Capture the cell that displays the provided text and extract its (x, y) central coordinate. 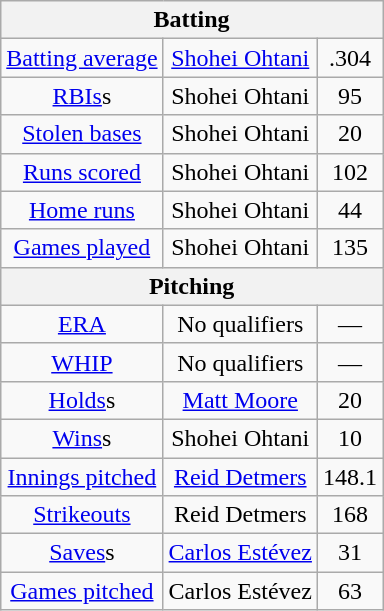
Games played (82, 248)
WHIP (82, 362)
Strikeouts (82, 515)
63 (350, 591)
Batting (192, 20)
.304 (350, 58)
31 (350, 553)
Games pitched (82, 591)
10 (350, 438)
135 (350, 248)
Matt Moore (240, 400)
Holdss (82, 400)
Winss (82, 438)
Savess (82, 553)
Batting average (82, 58)
Innings pitched (82, 477)
Pitching (192, 286)
ERA (82, 324)
44 (350, 210)
Runs scored (82, 172)
RBIss (82, 96)
102 (350, 172)
168 (350, 515)
Stolen bases (82, 134)
Home runs (82, 210)
148.1 (350, 477)
95 (350, 96)
